Output the (X, Y) coordinate of the center of the cell containing the given text.  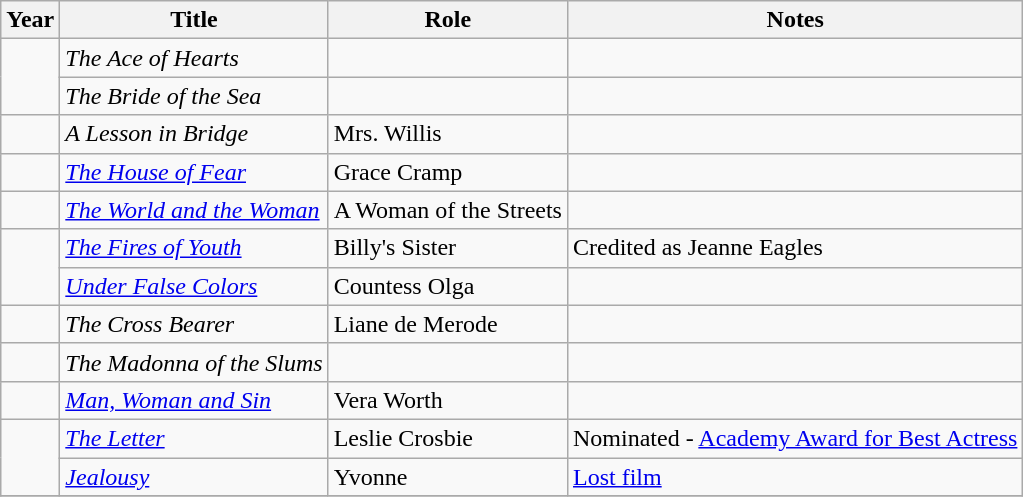
Year (30, 20)
A Lesson in Bridge (194, 134)
The World and the Woman (194, 210)
Under False Colors (194, 286)
The Cross Bearer (194, 324)
Countess Olga (448, 286)
The Letter (194, 438)
Liane de Merode (448, 324)
Vera Worth (448, 400)
Lost film (794, 477)
Title (194, 20)
A Woman of the Streets (448, 210)
Yvonne (448, 477)
Notes (794, 20)
Man, Woman and Sin (194, 400)
Leslie Crosbie (448, 438)
Mrs. Willis (448, 134)
Role (448, 20)
The Madonna of the Slums (194, 362)
Grace Cramp (448, 172)
Billy's Sister (448, 248)
Nominated - Academy Award for Best Actress (794, 438)
Jealousy (194, 477)
The Fires of Youth (194, 248)
The Bride of the Sea (194, 96)
The House of Fear (194, 172)
Credited as Jeanne Eagles (794, 248)
The Ace of Hearts (194, 58)
